For the text-containing cell, return its midpoint in [X, Y] coordinate format. 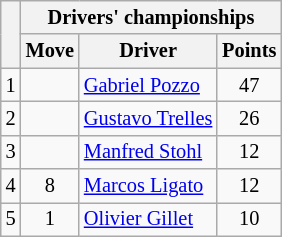
47 [249, 85]
2 [11, 118]
Gabriel Pozzo [148, 85]
Points [249, 51]
Driver [148, 51]
8 [50, 186]
4 [11, 186]
3 [11, 152]
Manfred Stohl [148, 152]
Olivier Gillet [148, 219]
26 [249, 118]
Marcos Ligato [148, 186]
5 [11, 219]
Drivers' championships [152, 17]
Move [50, 51]
10 [249, 219]
Gustavo Trelles [148, 118]
